Output the [x, y] coordinate of the center of the cell containing the given text.  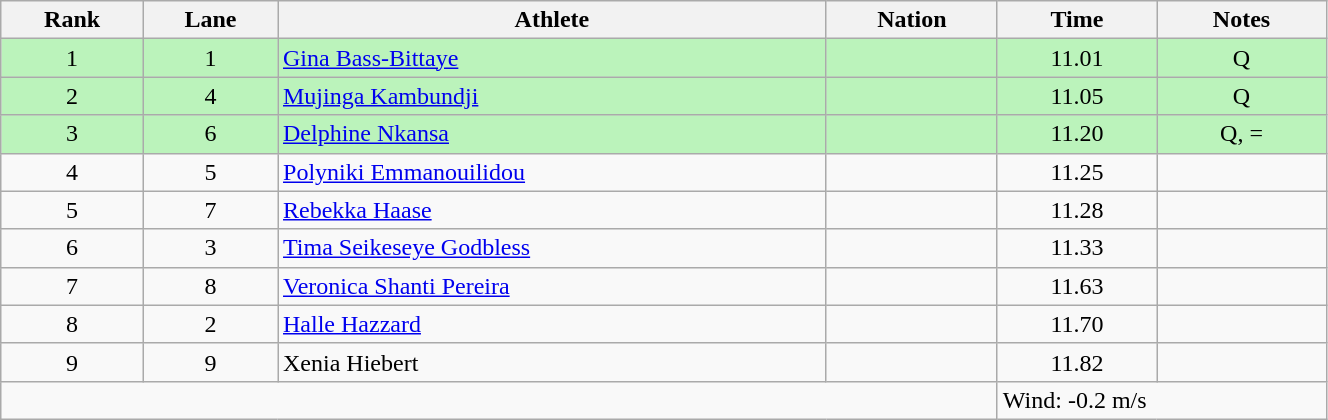
Gina Bass-Bittaye [552, 58]
Wind: -0.2 m/s [1162, 400]
Delphine Nkansa [552, 134]
11.33 [1076, 248]
Rank [72, 20]
Mujinga Kambundji [552, 96]
11.82 [1076, 362]
Halle Hazzard [552, 324]
Polyniki Emmanouilidou [552, 172]
Xenia Hiebert [552, 362]
Time [1076, 20]
Athlete [552, 20]
Nation [912, 20]
11.01 [1076, 58]
11.63 [1076, 286]
11.20 [1076, 134]
Lane [210, 20]
Tima Seikeseye Godbless [552, 248]
11.70 [1076, 324]
Notes [1242, 20]
Veronica Shanti Pereira [552, 286]
Rebekka Haase [552, 210]
11.05 [1076, 96]
Q, = [1242, 134]
11.25 [1076, 172]
11.28 [1076, 210]
